Capture the cell that displays the provided text and extract its [x, y] central coordinate. 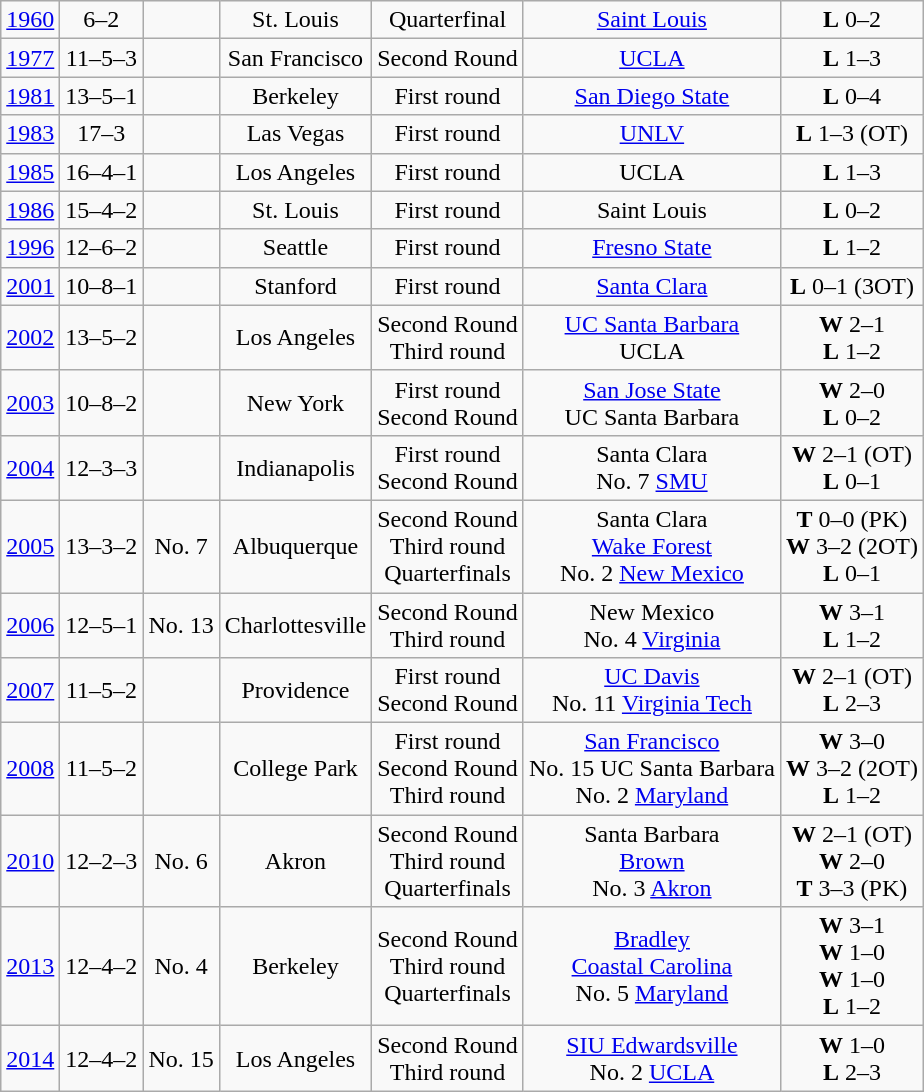
Providence [295, 690]
Albuquerque [295, 546]
15–4–2 [102, 210]
W 1–0L 2–3 [852, 1058]
L 1–3 (OT) [852, 134]
1983 [30, 134]
2007 [30, 690]
UC Santa BarbaraUCLA [652, 338]
New York [295, 402]
Las Vegas [295, 134]
L 1–2 [852, 248]
Indianapolis [295, 468]
Second Round [448, 58]
No. 6 [181, 861]
UC DavisNo. 11 Virginia Tech [652, 690]
BradleyCoastal CarolinaNo. 5 Maryland [652, 966]
12–3–3 [102, 468]
Quarterfinal [448, 20]
Santa Clara [652, 286]
Akron [295, 861]
SIU EdwardsvilleNo. 2 UCLA [652, 1058]
11–5–3 [102, 58]
2006 [30, 624]
2014 [30, 1058]
Stanford [295, 286]
San Diego State [652, 96]
New MexicoNo. 4 Virginia [652, 624]
W 3–1L 1–2 [852, 624]
1986 [30, 210]
Charlottesville [295, 624]
10–8–2 [102, 402]
Fresno State [652, 248]
No. 7 [181, 546]
College Park [295, 769]
No. 15 [181, 1058]
W 3–1W 1–0W 1–0L 1–2 [852, 966]
L 0–1 (3OT) [852, 286]
T 0–0 (PK)W 3–2 (2OT)L 0–1 [852, 546]
1977 [30, 58]
Seattle [295, 248]
13–5–2 [102, 338]
13–5–1 [102, 96]
2004 [30, 468]
2013 [30, 966]
12–6–2 [102, 248]
2005 [30, 546]
2002 [30, 338]
W 2–1 (OT)L 0–1 [852, 468]
17–3 [102, 134]
San Francisco [295, 58]
W 2–1L 1–2 [852, 338]
UNLV [652, 134]
W 2–1 (OT)W 2–0T 3–3 (PK) [852, 861]
W 2–1 (OT)L 2–3 [852, 690]
13–3–2 [102, 546]
W 3–0W 3–2 (2OT)L 1–2 [852, 769]
L 0–4 [852, 96]
2003 [30, 402]
1960 [30, 20]
2008 [30, 769]
2001 [30, 286]
12–2–3 [102, 861]
Santa ClaraWake ForestNo. 2 New Mexico [652, 546]
No. 4 [181, 966]
W 2–0L 0–2 [852, 402]
Santa BarbaraBrownNo. 3 Akron [652, 861]
2010 [30, 861]
12–5–1 [102, 624]
1996 [30, 248]
1985 [30, 172]
First roundSecond RoundThird round [448, 769]
1981 [30, 96]
San FranciscoNo. 15 UC Santa BarbaraNo. 2 Maryland [652, 769]
No. 13 [181, 624]
16–4–1 [102, 172]
Santa ClaraNo. 7 SMU [652, 468]
10–8–1 [102, 286]
6–2 [102, 20]
San Jose StateUC Santa Barbara [652, 402]
